Search for the cell housing the specified text and yield its (X, Y) center coordinate. 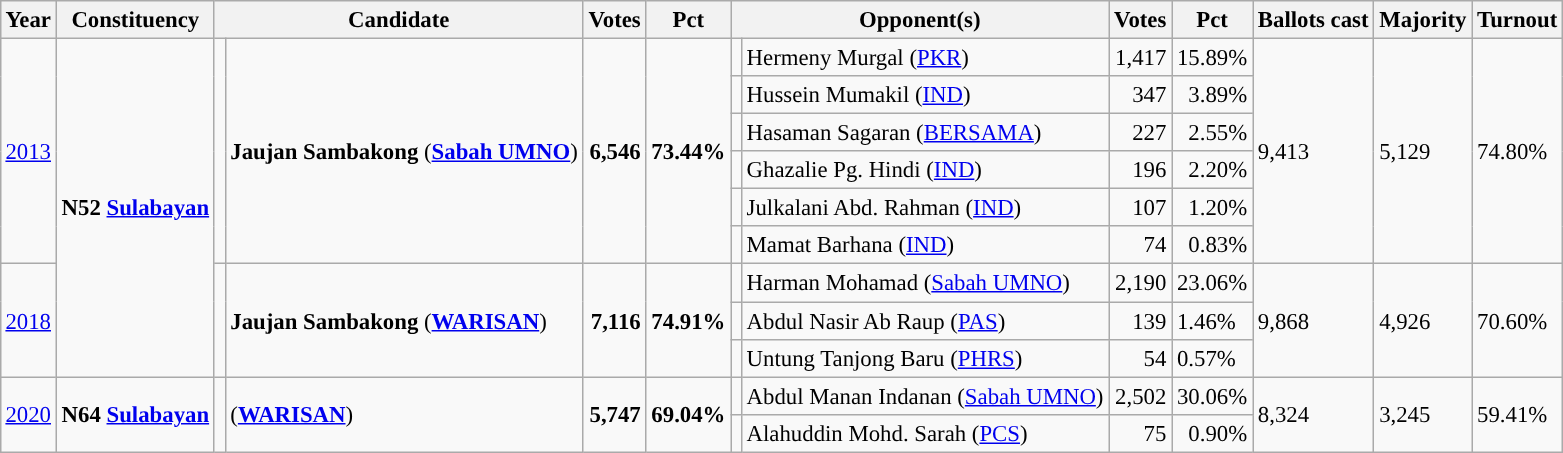
23.06% (1212, 283)
Abdul Manan Indanan (Sabah UMNO) (924, 396)
69.04% (688, 414)
1.46% (1212, 321)
Jaujan Sambakong (Sabah UMNO) (404, 151)
2,502 (1140, 396)
0.83% (1212, 245)
Abdul Nasir Ab Raup (PAS) (924, 321)
70.60% (1518, 320)
1,417 (1140, 57)
Hasaman Sagaran (BERSAMA) (924, 133)
Hermeny Murgal (PKR) (924, 57)
Untung Tanjong Baru (PHRS) (924, 358)
2018 (28, 320)
2013 (28, 151)
Turnout (1518, 20)
74.91% (688, 320)
4,926 (1423, 320)
2.55% (1212, 133)
Harman Mohamad (Sabah UMNO) (924, 283)
0.57% (1212, 358)
Ghazalie Pg. Hindi (IND) (924, 170)
Alahuddin Mohd. Sarah (PCS) (924, 433)
196 (1140, 170)
15.89% (1212, 57)
Julkalani Abd. Rahman (IND) (924, 208)
30.06% (1212, 396)
(WARISAN) (404, 414)
107 (1140, 208)
6,546 (614, 151)
9,413 (1312, 151)
N52 Sulabayan (135, 207)
74.80% (1518, 151)
2.20% (1212, 170)
59.41% (1518, 414)
74 (1140, 245)
3,245 (1423, 414)
2020 (28, 414)
227 (1140, 133)
5,129 (1423, 151)
Jaujan Sambakong (WARISAN) (404, 320)
9,868 (1312, 320)
Candidate (398, 20)
Hussein Mumakil (IND) (924, 95)
N64 Sulabayan (135, 414)
Year (28, 20)
1.20% (1212, 208)
2,190 (1140, 283)
8,324 (1312, 414)
7,116 (614, 320)
54 (1140, 358)
139 (1140, 321)
Ballots cast (1312, 20)
75 (1140, 433)
Constituency (135, 20)
Mamat Barhana (IND) (924, 245)
3.89% (1212, 95)
347 (1140, 95)
Opponent(s) (920, 20)
5,747 (614, 414)
0.90% (1212, 433)
Majority (1423, 20)
73.44% (688, 151)
